Identify which cell holds the provided text, then report its (x, y) central coordinate. 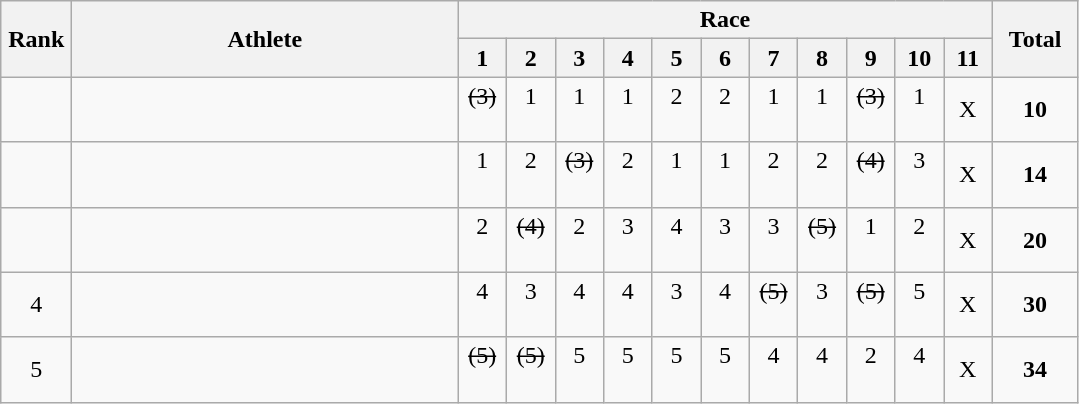
Total (1035, 39)
14 (1035, 174)
7 (774, 58)
6 (726, 58)
30 (1035, 304)
34 (1035, 370)
11 (968, 58)
Race (725, 20)
8 (822, 58)
9 (870, 58)
20 (1035, 240)
Athlete (265, 39)
Rank (36, 39)
